Determine the (x, y) coordinate at the center of the cell enclosing the given text.  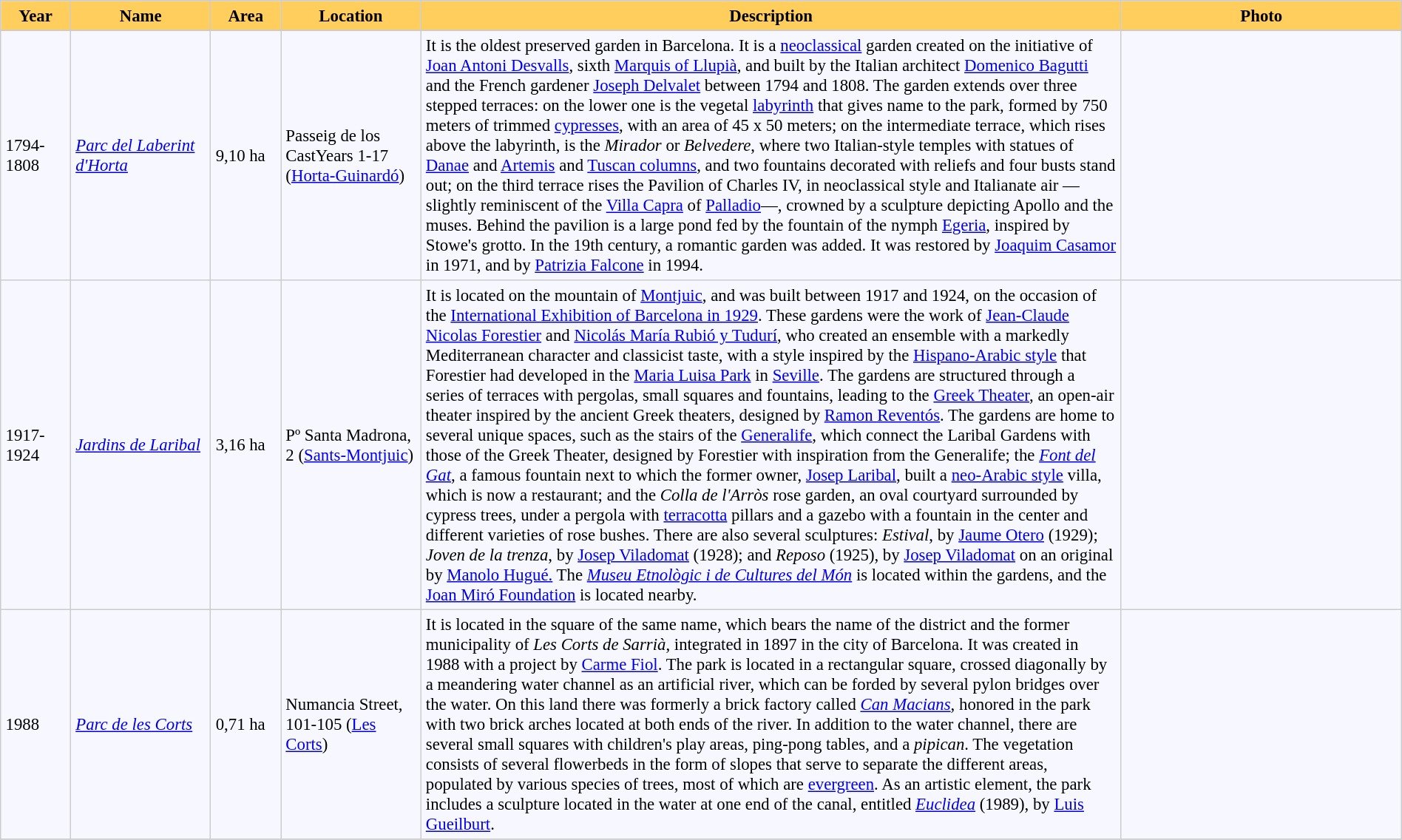
Jardins de Laribal (140, 445)
Parc de les Corts (140, 724)
Pº Santa Madrona, 2 (Sants-Montjuic) (350, 445)
Passeig de los CastYears 1-17 (Horta-Guinardó) (350, 155)
Name (140, 16)
Description (771, 16)
Year (35, 16)
Photo (1262, 16)
0,71 ha (245, 724)
Parc del Laberint d'Horta (140, 155)
Location (350, 16)
9,10 ha (245, 155)
Area (245, 16)
Numancia Street, 101-105 (Les Corts) (350, 724)
1794-1808 (35, 155)
3,16 ha (245, 445)
1917-1924 (35, 445)
1988 (35, 724)
